Detect which cell encompasses the target text, then output its (x, y) center coordinate. 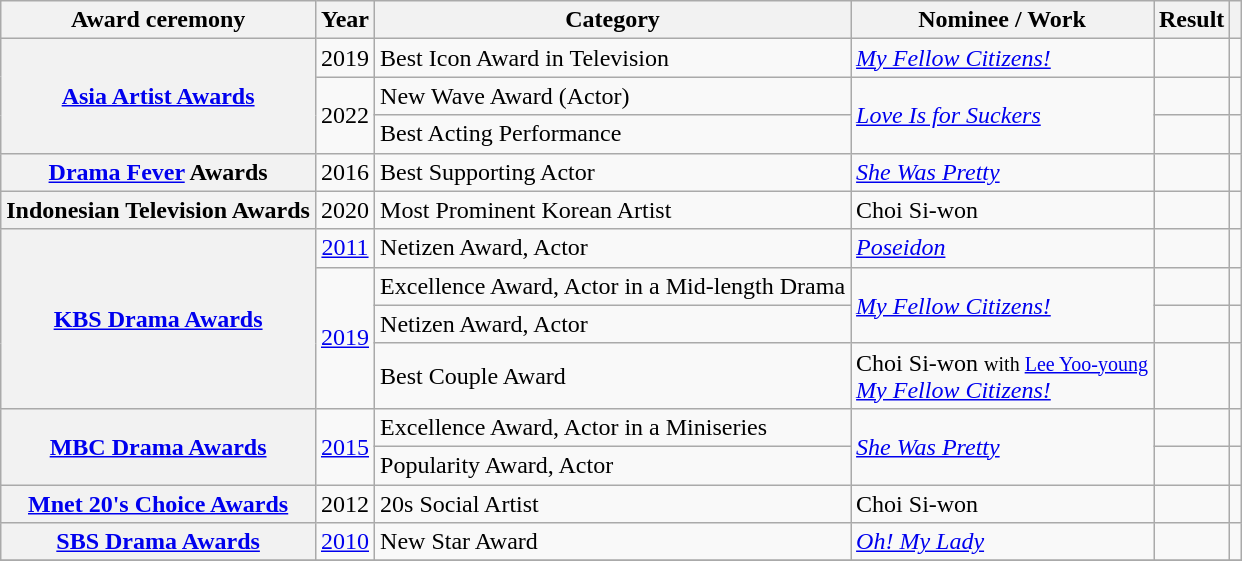
2015 (344, 446)
Most Prominent Korean Artist (613, 210)
2011 (344, 248)
Oh! My Lady (1002, 542)
Love Is for Suckers (1002, 115)
2022 (344, 115)
Best Icon Award in Television (613, 58)
Poseidon (1002, 248)
Mnet 20's Choice Awards (158, 503)
Indonesian Television Awards (158, 210)
Category (613, 20)
Drama Fever Awards (158, 172)
New Wave Award (Actor) (613, 96)
Best Acting Performance (613, 134)
Award ceremony (158, 20)
Result (1192, 20)
Nominee / Work (1002, 20)
MBC Drama Awards (158, 446)
2020 (344, 210)
Excellence Award, Actor in a Miniseries (613, 427)
Choi Si-won with Lee Yoo-youngMy Fellow Citizens! (1002, 376)
20s Social Artist (613, 503)
KBS Drama Awards (158, 318)
Year (344, 20)
Best Supporting Actor (613, 172)
2012 (344, 503)
Best Couple Award (613, 376)
Excellence Award, Actor in a Mid-length Drama (613, 286)
2010 (344, 542)
Asia Artist Awards (158, 96)
SBS Drama Awards (158, 542)
New Star Award (613, 542)
2016 (344, 172)
Popularity Award, Actor (613, 465)
